Identify which cell holds the provided text, then report its (X, Y) central coordinate. 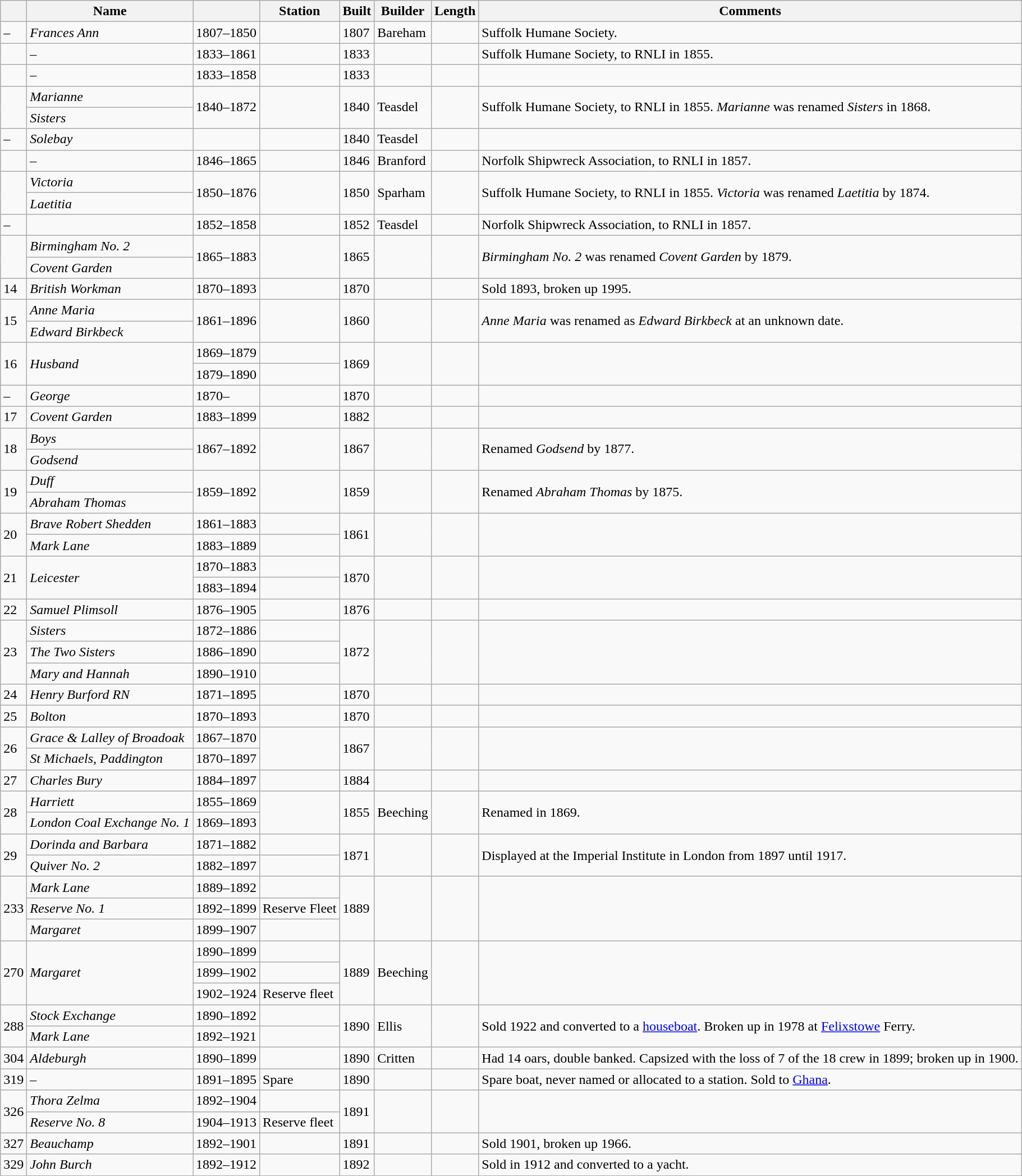
1850–1876 (227, 193)
Harriett (110, 802)
Reserve No. 1 (110, 908)
Renamed Abraham Thomas by 1875. (750, 492)
329 (13, 1165)
Aldeburgh (110, 1058)
Boys (110, 438)
Bolton (110, 716)
22 (13, 609)
1860 (357, 321)
1892–1912 (227, 1165)
29 (13, 855)
Charles Bury (110, 780)
1867–1892 (227, 449)
Thora Zelma (110, 1101)
1850 (357, 193)
1899–1907 (227, 930)
Leicester (110, 577)
26 (13, 748)
1892–1899 (227, 908)
1861 (357, 534)
1889–1892 (227, 887)
17 (13, 417)
Had 14 oars, double banked. Capsized with the loss of 7 of the 18 crew in 1899; broken up in 1900. (750, 1058)
Quiver No. 2 (110, 866)
1871–1882 (227, 844)
Length (455, 11)
Sold 1893, broken up 1995. (750, 289)
1871–1895 (227, 695)
1883–1889 (227, 545)
1807–1850 (227, 33)
Birmingham No. 2 was renamed Covent Garden by 1879. (750, 257)
British Workman (110, 289)
1891–1895 (227, 1079)
Station (300, 11)
George (110, 396)
Sparham (403, 193)
288 (13, 1026)
Spare (300, 1079)
Brave Robert Shedden (110, 524)
27 (13, 780)
Victoria (110, 182)
1861–1883 (227, 524)
Stock Exchange (110, 1015)
Critten (403, 1058)
20 (13, 534)
Abraham Thomas (110, 502)
Birmingham No. 2 (110, 246)
1883–1899 (227, 417)
1865–1883 (227, 257)
Grace & Lalley of Broadoak (110, 738)
Ellis (403, 1026)
319 (13, 1079)
Sold 1922 and converted to a houseboat. Broken up in 1978 at Felixstowe Ferry. (750, 1026)
1882 (357, 417)
14 (13, 289)
Husband (110, 364)
1807 (357, 33)
St Michaels, Paddington (110, 759)
Built (357, 11)
1833–1861 (227, 54)
Builder (403, 11)
Sold 1901, broken up 1966. (750, 1143)
Solebay (110, 139)
1876–1905 (227, 609)
326 (13, 1111)
Suffolk Humane Society, to RNLI in 1855. (750, 54)
Mary and Hannah (110, 674)
24 (13, 695)
Name (110, 11)
Edward Birkbeck (110, 332)
Anne Maria (110, 310)
1865 (357, 257)
Branford (403, 161)
1890–1892 (227, 1015)
1904–1913 (227, 1122)
1892 (357, 1165)
1861–1896 (227, 321)
Godsend (110, 460)
1871 (357, 855)
1902–1924 (227, 994)
1892–1904 (227, 1101)
23 (13, 652)
1869 (357, 364)
304 (13, 1058)
270 (13, 973)
1869–1879 (227, 353)
1883–1894 (227, 588)
Anne Maria was renamed as Edward Birkbeck at an unknown date. (750, 321)
15 (13, 321)
1870–1897 (227, 759)
327 (13, 1143)
Marianne (110, 97)
Sold in 1912 and converted to a yacht. (750, 1165)
Comments (750, 11)
Suffolk Humane Society. (750, 33)
Dorinda and Barbara (110, 844)
John Burch (110, 1165)
1870– (227, 396)
18 (13, 449)
1899–1902 (227, 973)
1870–1883 (227, 566)
1859 (357, 492)
1852–1858 (227, 225)
28 (13, 812)
1869–1893 (227, 823)
Renamed in 1869. (750, 812)
233 (13, 908)
1872 (357, 652)
1833–1858 (227, 75)
Spare boat, never named or allocated to a station. Sold to Ghana. (750, 1079)
1884 (357, 780)
Reserve Fleet (300, 908)
Bareham (403, 33)
16 (13, 364)
19 (13, 492)
Laetitia (110, 203)
21 (13, 577)
1879–1890 (227, 374)
1884–1897 (227, 780)
London Coal Exchange No. 1 (110, 823)
Henry Burford RN (110, 695)
1867–1870 (227, 738)
1892–1921 (227, 1037)
Duff (110, 481)
Beauchamp (110, 1143)
Renamed Godsend by 1877. (750, 449)
1852 (357, 225)
1890–1910 (227, 674)
Displayed at the Imperial Institute in London from 1897 until 1917. (750, 855)
1859–1892 (227, 492)
Suffolk Humane Society, to RNLI in 1855. Victoria was renamed Laetitia by 1874. (750, 193)
1872–1886 (227, 631)
Frances Ann (110, 33)
Samuel Plimsoll (110, 609)
1882–1897 (227, 866)
25 (13, 716)
The Two Sisters (110, 652)
1892–1901 (227, 1143)
1840–1872 (227, 107)
1886–1890 (227, 652)
1876 (357, 609)
Suffolk Humane Society, to RNLI in 1855. Marianne was renamed Sisters in 1868. (750, 107)
1846–1865 (227, 161)
1846 (357, 161)
Reserve No. 8 (110, 1122)
1855–1869 (227, 802)
1855 (357, 812)
